Scan for the cell matching the given text and deliver its (x, y) coordinate at center. 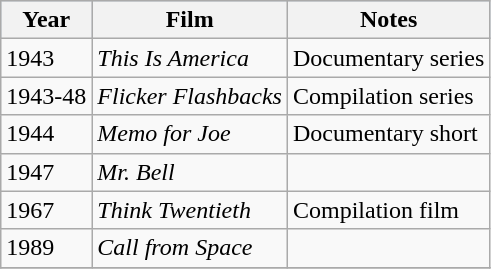
Film (190, 20)
1967 (46, 210)
1947 (46, 172)
Memo for Joe (190, 134)
Documentary short (388, 134)
1989 (46, 248)
Documentary series (388, 58)
Call from Space (190, 248)
Compilation film (388, 210)
Compilation series (388, 96)
Think Twentieth (190, 210)
1943-48 (46, 96)
Mr. Bell (190, 172)
This Is America (190, 58)
Year (46, 20)
1943 (46, 58)
1944 (46, 134)
Notes (388, 20)
Flicker Flashbacks (190, 96)
